Search for the cell housing the specified text and yield its [X, Y] center coordinate. 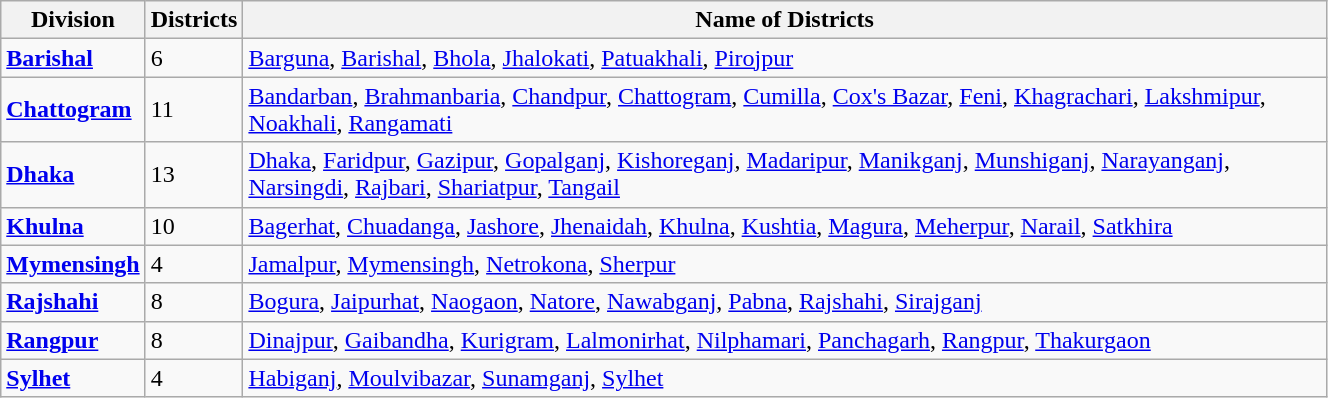
Sylhet [73, 378]
Rajshahi [73, 302]
Habiganj, Moulvibazar, Sunamganj, Sylhet [785, 378]
Barguna, Barishal, Bhola, Jhalokati, Patuakhali, Pirojpur [785, 58]
Rangpur [73, 340]
Khulna [73, 226]
6 [194, 58]
Districts [194, 20]
Bandarban, Brahmanbaria, Chandpur, Chattogram, Cumilla, Cox's Bazar, Feni, Khagrachari, Lakshmipur, Noakhali, Rangamati [785, 110]
Chattogram [73, 110]
Jamalpur, Mymensingh, Netrokona, Sherpur [785, 264]
10 [194, 226]
Dinajpur, Gaibandha, Kurigram, Lalmonirhat, Nilphamari, Panchagarh, Rangpur, Thakurgaon [785, 340]
Bogura, Jaipurhat, Naogaon, Natore, Nawabganj, Pabna, Rajshahi, Sirajganj [785, 302]
11 [194, 110]
Mymensingh [73, 264]
Name of Districts [785, 20]
Barishal [73, 58]
Dhaka [73, 174]
Division [73, 20]
13 [194, 174]
Dhaka, Faridpur, Gazipur, Gopalganj, Kishoreganj, Madaripur, Manikganj, Munshiganj, Narayanganj, Narsingdi, Rajbari, Shariatpur, Tangail [785, 174]
Bagerhat, Chuadanga, Jashore, Jhenaidah, Khulna, Kushtia, Magura, Meherpur, Narail, Satkhira [785, 226]
